Detect which cell encompasses the target text, then output its (x, y) center coordinate. 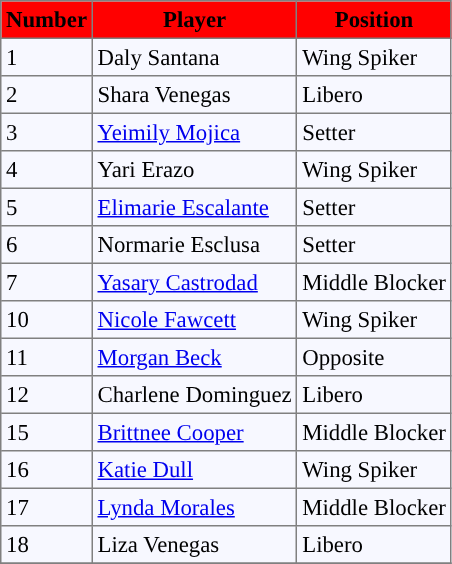
Position (374, 20)
2 (47, 95)
4 (47, 170)
Yeimily Mojica (194, 132)
7 (47, 282)
Normarie Esclusa (194, 245)
18 (47, 545)
3 (47, 132)
16 (47, 470)
Opposite (374, 357)
Player (194, 20)
Yari Erazo (194, 170)
11 (47, 357)
15 (47, 432)
12 (47, 395)
Number (47, 20)
10 (47, 320)
6 (47, 245)
Brittnee Cooper (194, 432)
Shara Venegas (194, 95)
Yasary Castrodad (194, 282)
17 (47, 507)
1 (47, 57)
Katie Dull (194, 470)
Daly Santana (194, 57)
5 (47, 207)
Elimarie Escalante (194, 207)
Nicole Fawcett (194, 320)
Lynda Morales (194, 507)
Liza Venegas (194, 545)
Morgan Beck (194, 357)
Charlene Dominguez (194, 395)
